Detect which cell encompasses the target text, then output its (X, Y) center coordinate. 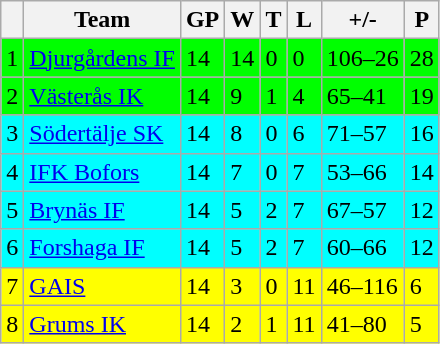
Forshaga IF (102, 248)
Västerås IK (102, 96)
28 (422, 58)
67–57 (362, 210)
L (304, 20)
T (274, 20)
106–26 (362, 58)
Djurgårdens IF (102, 58)
Grums IK (102, 324)
46–116 (362, 286)
W (242, 20)
+/- (362, 20)
Brynäs IF (102, 210)
53–66 (362, 172)
P (422, 20)
16 (422, 134)
65–41 (362, 96)
GP (202, 20)
19 (422, 96)
Södertälje SK (102, 134)
Team (102, 20)
IFK Bofors (102, 172)
41–80 (362, 324)
GAIS (102, 286)
9 (242, 96)
60–66 (362, 248)
71–57 (362, 134)
